Return (X, Y) of the center of cell containing provided text 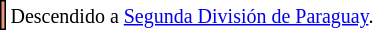
Descendido a Segunda División de Paraguay. (192, 15)
